Search for the cell housing the specified text and yield its (x, y) center coordinate. 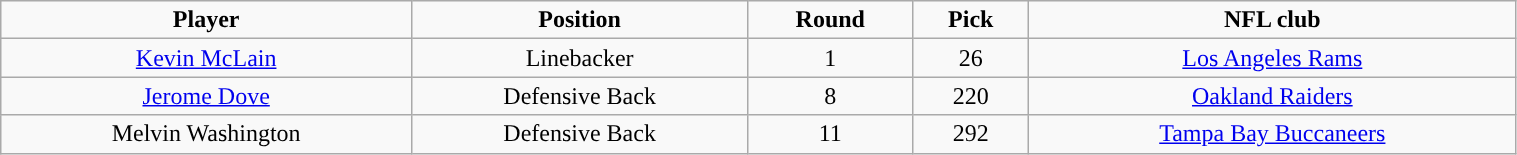
Position (580, 20)
Pick (971, 20)
Melvin Washington (206, 134)
292 (971, 134)
Oakland Raiders (1272, 96)
1 (830, 58)
Round (830, 20)
Los Angeles Rams (1272, 58)
Player (206, 20)
Tampa Bay Buccaneers (1272, 134)
Jerome Dove (206, 96)
8 (830, 96)
220 (971, 96)
NFL club (1272, 20)
Kevin McLain (206, 58)
Linebacker (580, 58)
26 (971, 58)
11 (830, 134)
